Search for the cell housing the specified text and yield its [X, Y] center coordinate. 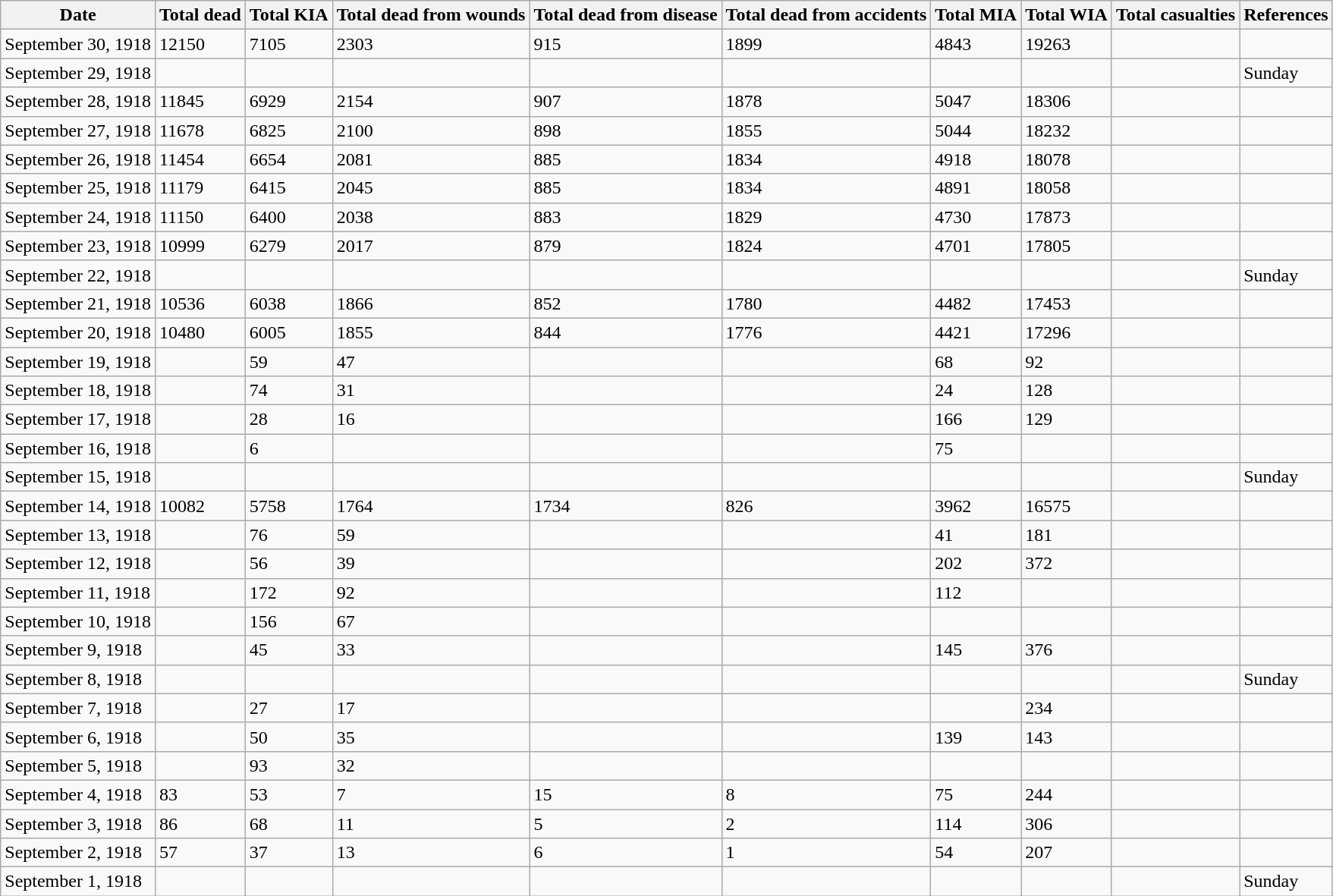
10082 [200, 506]
6038 [288, 303]
September 5, 1918 [78, 766]
1764 [431, 506]
September 7, 1918 [78, 708]
45 [288, 650]
1780 [826, 303]
September 10, 1918 [78, 621]
8 [826, 794]
Total WIA [1067, 15]
15 [625, 794]
September 15, 1918 [78, 477]
53 [288, 794]
67 [431, 621]
September 26, 1918 [78, 159]
2154 [431, 102]
September 1, 1918 [78, 882]
181 [1067, 535]
5 [625, 823]
September 17, 1918 [78, 420]
References [1287, 15]
915 [625, 44]
11150 [200, 217]
6400 [288, 217]
September 21, 1918 [78, 303]
7 [431, 794]
17453 [1067, 303]
September 18, 1918 [78, 391]
129 [1067, 420]
September 24, 1918 [78, 217]
372 [1067, 564]
898 [625, 130]
6005 [288, 332]
4843 [976, 44]
10536 [200, 303]
Total casualties [1175, 15]
September 28, 1918 [78, 102]
156 [288, 621]
41 [976, 535]
1776 [826, 332]
93 [288, 766]
145 [976, 650]
112 [976, 593]
September 14, 1918 [78, 506]
18058 [1067, 188]
10999 [200, 246]
139 [976, 737]
74 [288, 391]
September 29, 1918 [78, 73]
11678 [200, 130]
1866 [431, 303]
166 [976, 420]
Date [78, 15]
6279 [288, 246]
4918 [976, 159]
September 6, 1918 [78, 737]
306 [1067, 823]
6825 [288, 130]
2 [826, 823]
6929 [288, 102]
Total dead [200, 15]
37 [288, 853]
September 22, 1918 [78, 275]
September 12, 1918 [78, 564]
27 [288, 708]
19263 [1067, 44]
826 [826, 506]
11179 [200, 188]
1899 [826, 44]
4730 [976, 217]
September 4, 1918 [78, 794]
1829 [826, 217]
September 16, 1918 [78, 448]
1734 [625, 506]
852 [625, 303]
6654 [288, 159]
907 [625, 102]
September 27, 1918 [78, 130]
September 2, 1918 [78, 853]
17805 [1067, 246]
16575 [1067, 506]
39 [431, 564]
83 [200, 794]
883 [625, 217]
128 [1067, 391]
76 [288, 535]
18078 [1067, 159]
33 [431, 650]
844 [625, 332]
4482 [976, 303]
2303 [431, 44]
Total dead from wounds [431, 15]
Total dead from disease [625, 15]
September 19, 1918 [78, 362]
86 [200, 823]
5758 [288, 506]
Total MIA [976, 15]
2045 [431, 188]
879 [625, 246]
234 [1067, 708]
10480 [200, 332]
5044 [976, 130]
32 [431, 766]
2017 [431, 246]
31 [431, 391]
11454 [200, 159]
September 3, 1918 [78, 823]
11845 [200, 102]
Total dead from accidents [826, 15]
3962 [976, 506]
18306 [1067, 102]
September 11, 1918 [78, 593]
4701 [976, 246]
17296 [1067, 332]
114 [976, 823]
16 [431, 420]
54 [976, 853]
September 9, 1918 [78, 650]
September 23, 1918 [78, 246]
5047 [976, 102]
September 20, 1918 [78, 332]
56 [288, 564]
1878 [826, 102]
244 [1067, 794]
13 [431, 853]
207 [1067, 853]
September 30, 1918 [78, 44]
17 [431, 708]
24 [976, 391]
12150 [200, 44]
4421 [976, 332]
September 25, 1918 [78, 188]
376 [1067, 650]
172 [288, 593]
September 8, 1918 [78, 679]
2100 [431, 130]
1 [826, 853]
28 [288, 420]
7105 [288, 44]
18232 [1067, 130]
11 [431, 823]
6415 [288, 188]
1824 [826, 246]
143 [1067, 737]
September 13, 1918 [78, 535]
4891 [976, 188]
35 [431, 737]
50 [288, 737]
Total KIA [288, 15]
2081 [431, 159]
57 [200, 853]
47 [431, 362]
17873 [1067, 217]
2038 [431, 217]
202 [976, 564]
